Detect which cell encompasses the target text, then output its (X, Y) center coordinate. 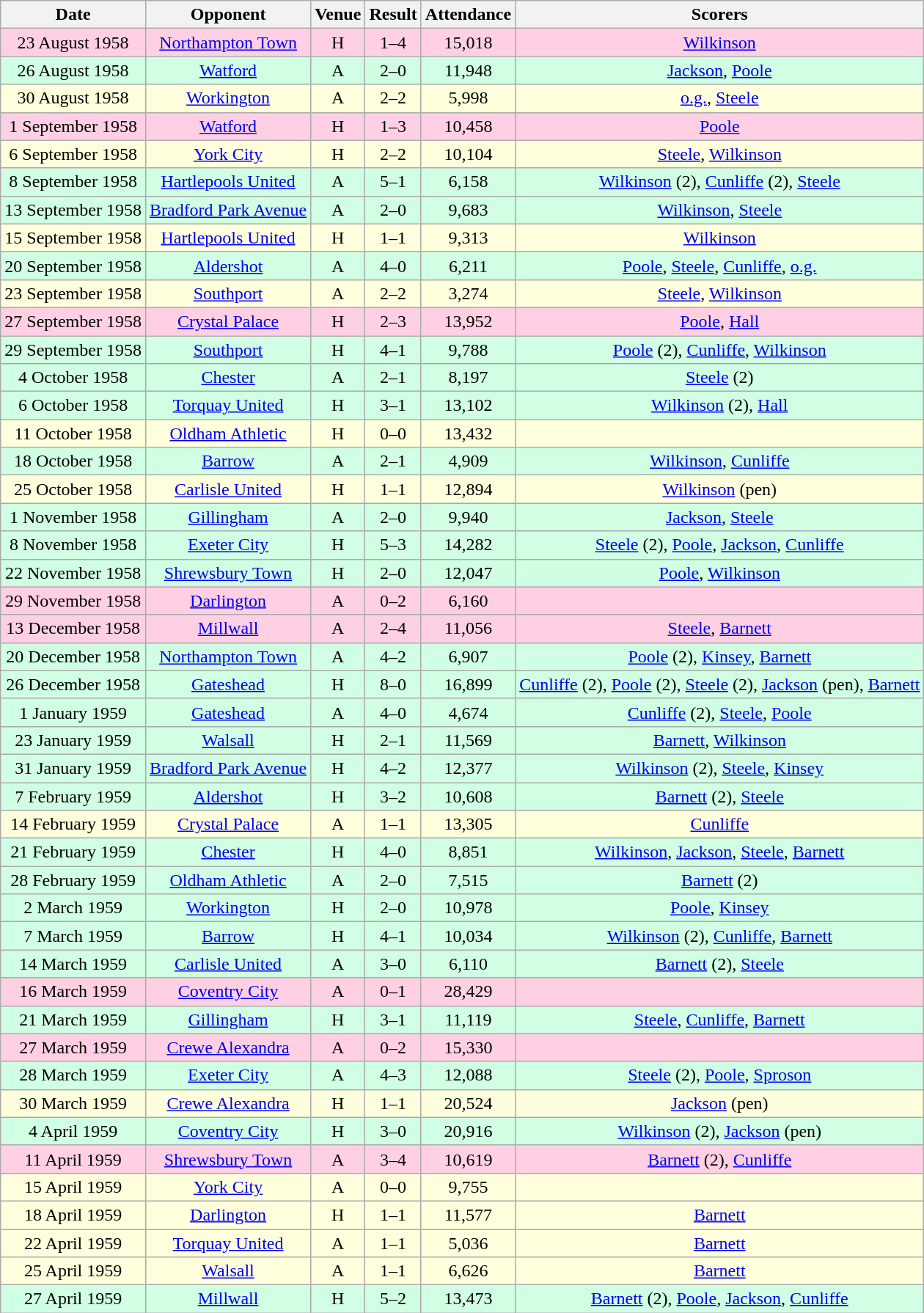
15,018 (468, 43)
22 April 1959 (73, 1243)
Result (393, 15)
Wilkinson (2), Jackson (pen) (720, 1131)
8–0 (393, 684)
15 September 1958 (73, 238)
10,608 (468, 796)
1–3 (393, 126)
4 April 1959 (73, 1131)
27 April 1959 (73, 1299)
Poole, Steele, Cunliffe, o.g. (720, 266)
8,851 (468, 852)
26 August 1958 (73, 70)
Barnett (2), Poole, Jackson, Cunliffe (720, 1299)
15 April 1959 (73, 1187)
28,429 (468, 992)
21 February 1959 (73, 852)
9,313 (468, 238)
13,473 (468, 1299)
Jackson (pen) (720, 1103)
Steele, Barnett (720, 629)
26 December 1958 (73, 684)
10,458 (468, 126)
5–2 (393, 1299)
13,305 (468, 824)
20 December 1958 (73, 656)
2–3 (393, 321)
13,432 (468, 434)
o.g., Steele (720, 98)
6 October 1958 (73, 406)
Jackson, Steele (720, 517)
5–3 (393, 545)
30 March 1959 (73, 1103)
8,197 (468, 378)
4–3 (393, 1075)
Barnett, Wilkinson (720, 740)
25 October 1958 (73, 489)
6,907 (468, 656)
22 November 1958 (73, 573)
4,909 (468, 461)
Poole, Hall (720, 321)
Steele, Cunliffe, Barnett (720, 1020)
Cunliffe (2), Poole (2), Steele (2), Jackson (pen), Barnett (720, 684)
Attendance (468, 15)
9,788 (468, 350)
0–1 (393, 992)
23 August 1958 (73, 43)
11,948 (468, 70)
Wilkinson (pen) (720, 489)
29 November 1958 (73, 601)
10,978 (468, 908)
9,940 (468, 517)
Steele (2), Poole, Jackson, Cunliffe (720, 545)
11,056 (468, 629)
1 September 1958 (73, 126)
14 March 1959 (73, 964)
27 March 1959 (73, 1047)
28 March 1959 (73, 1075)
4,674 (468, 712)
Poole (2), Kinsey, Barnett (720, 656)
8 September 1958 (73, 182)
13,102 (468, 406)
23 January 1959 (73, 740)
Wilkinson (2), Hall (720, 406)
Steele (2) (720, 378)
12,047 (468, 573)
Wilkinson, Jackson, Steele, Barnett (720, 852)
27 September 1958 (73, 321)
Date (73, 15)
Scorers (720, 15)
20 September 1958 (73, 266)
16 March 1959 (73, 992)
Poole (720, 126)
30 August 1958 (73, 98)
11,119 (468, 1020)
6,160 (468, 601)
4 October 1958 (73, 378)
10,104 (468, 154)
15,330 (468, 1047)
14 February 1959 (73, 824)
13,952 (468, 321)
28 February 1959 (73, 880)
12,377 (468, 768)
12,894 (468, 489)
12,088 (468, 1075)
14,282 (468, 545)
Poole, Wilkinson (720, 573)
29 September 1958 (73, 350)
Opponent (227, 15)
Barnett (2), Cunliffe (720, 1159)
7 February 1959 (73, 796)
5,036 (468, 1243)
6,158 (468, 182)
2 March 1959 (73, 908)
Cunliffe (720, 824)
Poole, Kinsey (720, 908)
6,626 (468, 1271)
1–4 (393, 43)
20,524 (468, 1103)
20,916 (468, 1131)
7,515 (468, 880)
21 March 1959 (73, 1020)
3,274 (468, 293)
Venue (338, 15)
Jackson, Poole (720, 70)
7 March 1959 (73, 936)
6,211 (468, 266)
Steele (2), Poole, Sproson (720, 1075)
9,755 (468, 1187)
31 January 1959 (73, 768)
18 October 1958 (73, 461)
10,034 (468, 936)
Barnett (2) (720, 880)
6 September 1958 (73, 154)
Cunliffe (2), Steele, Poole (720, 712)
25 April 1959 (73, 1271)
3–2 (393, 796)
10,619 (468, 1159)
Wilkinson (2), Cunliffe (2), Steele (720, 182)
11,569 (468, 740)
Wilkinson, Cunliffe (720, 461)
11 October 1958 (73, 434)
Wilkinson, Steele (720, 210)
Poole (2), Cunliffe, Wilkinson (720, 350)
13 September 1958 (73, 210)
3–4 (393, 1159)
Wilkinson (2), Steele, Kinsey (720, 768)
11 April 1959 (73, 1159)
1 January 1959 (73, 712)
2–4 (393, 629)
6,110 (468, 964)
Wilkinson (2), Cunliffe, Barnett (720, 936)
9,683 (468, 210)
1 November 1958 (73, 517)
5,998 (468, 98)
5–1 (393, 182)
18 April 1959 (73, 1215)
11,577 (468, 1215)
13 December 1958 (73, 629)
8 November 1958 (73, 545)
23 September 1958 (73, 293)
16,899 (468, 684)
